Determine the (x, y) coordinate at the center of the cell enclosing the given text.  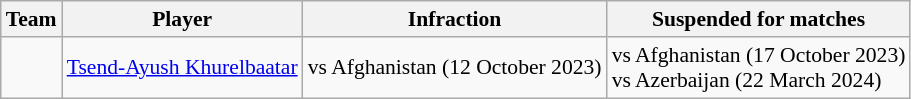
Infraction (455, 19)
vs Afghanistan (12 October 2023) (455, 68)
Player (182, 19)
vs Afghanistan (17 October 2023)vs Azerbaijan (22 March 2024) (759, 68)
Team (32, 19)
Suspended for matches (759, 19)
Tsend-Ayush Khurelbaatar (182, 68)
